Find where the given text appears and provide that cell's center as [x, y] coordinate. 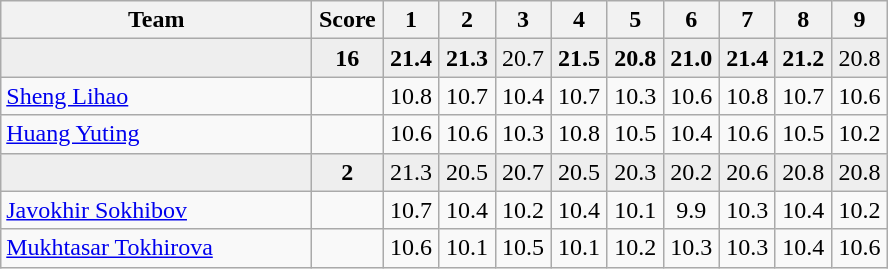
1 [411, 20]
7 [747, 20]
21.0 [691, 58]
21.5 [579, 58]
9.9 [691, 210]
Huang Yuting [156, 134]
16 [348, 58]
Javokhir Sokhibov [156, 210]
3 [523, 20]
20.6 [747, 172]
20.3 [635, 172]
Sheng Lihao [156, 96]
4 [579, 20]
20.2 [691, 172]
9 [859, 20]
Team [156, 20]
6 [691, 20]
5 [635, 20]
Mukhtasar Tokhirova [156, 248]
Score [348, 20]
8 [803, 20]
21.2 [803, 58]
